Return [x, y] of the center of cell containing provided text 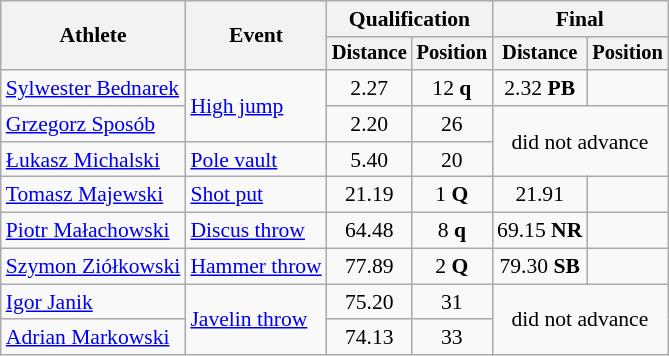
5.40 [370, 160]
26 [452, 124]
Qualification [410, 19]
Piotr Małachowski [94, 231]
12 q [452, 88]
21.19 [370, 195]
Igor Janik [94, 302]
64.48 [370, 231]
75.20 [370, 302]
High jump [256, 106]
20 [452, 160]
33 [452, 338]
Shot put [256, 195]
Szymon Ziółkowski [94, 267]
31 [452, 302]
79.30 SB [540, 267]
Tomasz Majewski [94, 195]
1 Q [452, 195]
2 Q [452, 267]
Łukasz Michalski [94, 160]
2.20 [370, 124]
Grzegorz Sposób [94, 124]
74.13 [370, 338]
Hammer throw [256, 267]
Event [256, 36]
Discus throw [256, 231]
Javelin throw [256, 320]
Final [580, 19]
77.89 [370, 267]
69.15 NR [540, 231]
2.32 PB [540, 88]
Adrian Markowski [94, 338]
2.27 [370, 88]
Athlete [94, 36]
8 q [452, 231]
Sylwester Bednarek [94, 88]
Pole vault [256, 160]
21.91 [540, 195]
